Pinpoint the cell where the given text exists, returning its (x, y) midpoint coordinate. 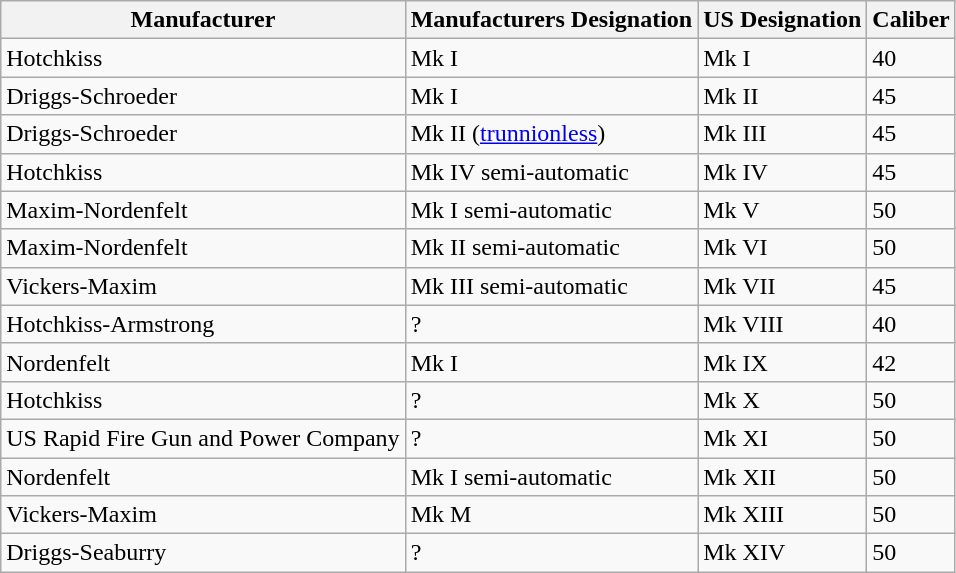
Mk VII (782, 286)
Mk XII (782, 477)
Manufacturer (203, 20)
Mk XIV (782, 553)
Mk II semi-automatic (552, 248)
42 (911, 362)
Mk II (trunnionless) (552, 134)
Mk M (552, 515)
Mk XIII (782, 515)
Mk V (782, 210)
Mk VI (782, 248)
Caliber (911, 20)
US Designation (782, 20)
Mk VIII (782, 324)
Mk IV (782, 172)
Mk IV semi-automatic (552, 172)
Hotchkiss-Armstrong (203, 324)
Mk X (782, 400)
Mk III semi-automatic (552, 286)
Driggs-Seaburry (203, 553)
Mk XI (782, 438)
Mk II (782, 96)
Manufacturers Designation (552, 20)
Mk III (782, 134)
Mk IX (782, 362)
US Rapid Fire Gun and Power Company (203, 438)
